From the cell containing the given text, extract its center point as (x, y) coordinate. 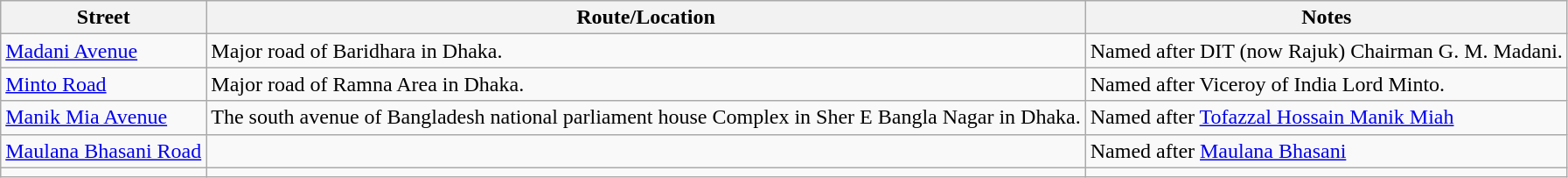
Maulana Bhasani Road (103, 151)
Major road of Ramna Area in Dhaka. (645, 84)
Named after DIT (now Rajuk) Chairman G. M. Madani. (1326, 51)
Named after Maulana Bhasani (1326, 151)
Minto Road (103, 84)
Notes (1326, 18)
Manik Mia Avenue (103, 117)
Street (103, 18)
Named after Tofazzal Hossain Manik Miah (1326, 117)
Madani Avenue (103, 51)
Named after Viceroy of India Lord Minto. (1326, 84)
Major road of Baridhara in Dhaka. (645, 51)
Route/Location (645, 18)
The south avenue of Bangladesh national parliament house Complex in Sher E Bangla Nagar in Dhaka. (645, 117)
